Find where the given text appears and provide that cell's center as [X, Y] coordinate. 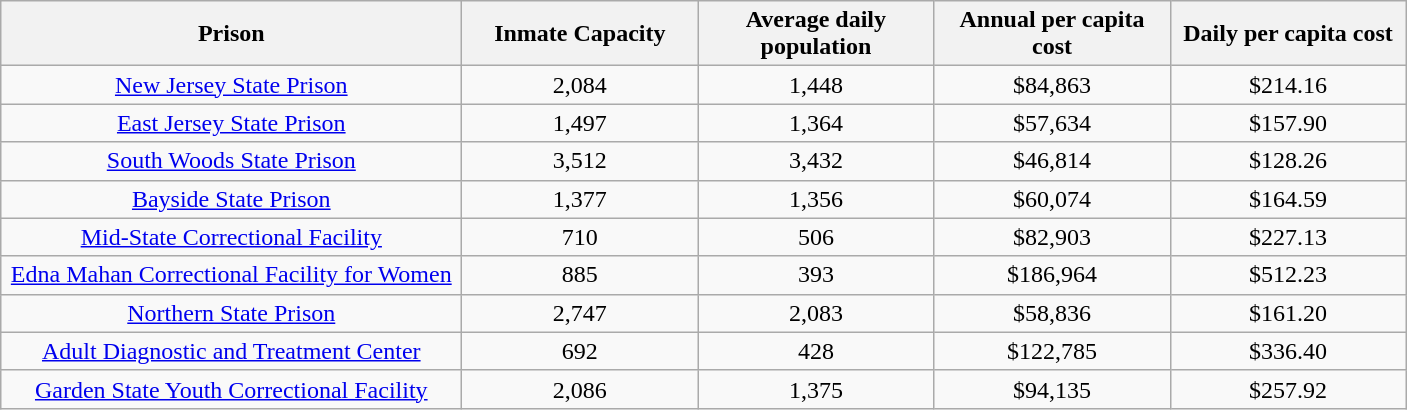
$60,074 [1052, 199]
1,375 [816, 389]
$186,964 [1052, 275]
506 [816, 237]
South Woods State Prison [232, 161]
1,497 [580, 123]
Northern State Prison [232, 313]
$257.92 [1288, 389]
$128.26 [1288, 161]
$58,836 [1052, 313]
Daily per capita cost [1288, 34]
$122,785 [1052, 351]
Annual per capita cost [1052, 34]
428 [816, 351]
Bayside State Prison [232, 199]
2,084 [580, 85]
Garden State Youth Correctional Facility [232, 389]
$164.59 [1288, 199]
$214.16 [1288, 85]
Edna Mahan Correctional Facility for Women [232, 275]
$46,814 [1052, 161]
Adult Diagnostic and Treatment Center [232, 351]
$512.23 [1288, 275]
885 [580, 275]
3,512 [580, 161]
$161.20 [1288, 313]
$336.40 [1288, 351]
Inmate Capacity [580, 34]
393 [816, 275]
Mid-State Correctional Facility [232, 237]
2,083 [816, 313]
2,086 [580, 389]
$82,903 [1052, 237]
1,448 [816, 85]
$94,135 [1052, 389]
Prison [232, 34]
$227.13 [1288, 237]
Average daily population [816, 34]
$157.90 [1288, 123]
East Jersey State Prison [232, 123]
1,356 [816, 199]
New Jersey State Prison [232, 85]
710 [580, 237]
$57,634 [1052, 123]
2,747 [580, 313]
3,432 [816, 161]
$84,863 [1052, 85]
1,377 [580, 199]
1,364 [816, 123]
692 [580, 351]
